Identify which cell holds the provided text, then report its (X, Y) central coordinate. 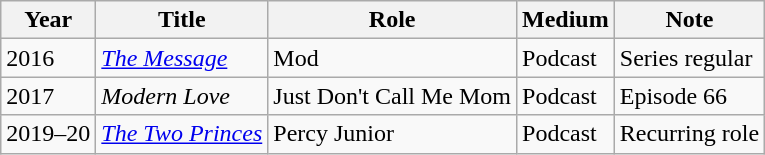
Series regular (689, 58)
Percy Junior (392, 134)
2017 (48, 96)
The Two Princes (182, 134)
Recurring role (689, 134)
Just Don't Call Me Mom (392, 96)
Mod (392, 58)
Title (182, 20)
The Message (182, 58)
Medium (566, 20)
Year (48, 20)
Note (689, 20)
2019–20 (48, 134)
2016 (48, 58)
Modern Love (182, 96)
Episode 66 (689, 96)
Role (392, 20)
